Pinpoint the cell where the given text exists, returning its [x, y] midpoint coordinate. 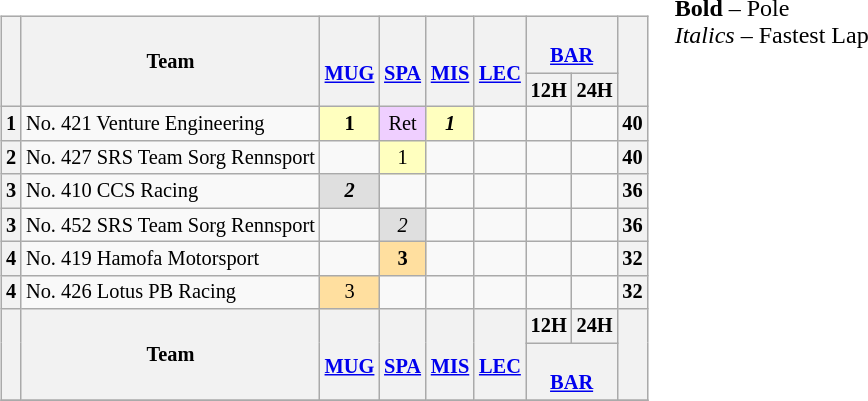
Ret [402, 124]
No. 427 SRS Team Sorg Rennsport [170, 158]
No. 452 SRS Team Sorg Rennsport [170, 225]
No. 410 CCS Racing [170, 191]
No. 419 Hamofa Motorsport [170, 259]
No. 426 Lotus PB Racing [170, 292]
No. 421 Venture Engineering [170, 124]
